Identify which cell holds the provided text, then report its [X, Y] central coordinate. 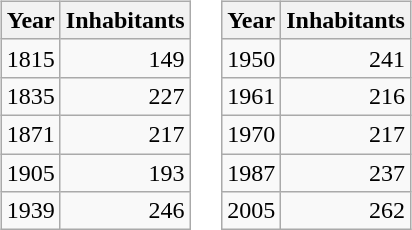
246 [125, 211]
216 [346, 96]
2005 [252, 211]
262 [346, 211]
227 [125, 96]
1835 [30, 96]
1905 [30, 173]
1987 [252, 173]
193 [125, 173]
1939 [30, 211]
237 [346, 173]
1970 [252, 134]
1871 [30, 134]
1815 [30, 58]
1961 [252, 96]
1950 [252, 58]
241 [346, 58]
149 [125, 58]
